Extract the (x, y) coordinate from the center of the cell holding the provided text.  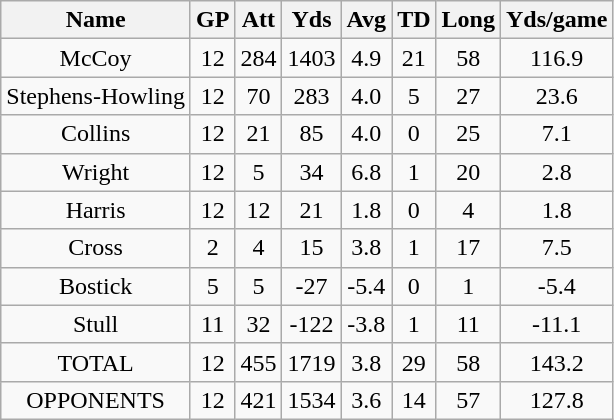
McCoy (96, 58)
Yds (312, 20)
Stephens-Howling (96, 96)
7.5 (556, 248)
Cross (96, 248)
Collins (96, 134)
2 (212, 248)
85 (312, 134)
1719 (312, 362)
6.8 (366, 172)
GP (212, 20)
TD (414, 20)
20 (468, 172)
421 (258, 400)
-3.8 (366, 324)
-11.1 (556, 324)
Wright (96, 172)
2.8 (556, 172)
455 (258, 362)
Bostick (96, 286)
Att (258, 20)
-122 (312, 324)
116.9 (556, 58)
34 (312, 172)
4.9 (366, 58)
14 (414, 400)
15 (312, 248)
TOTAL (96, 362)
Long (468, 20)
57 (468, 400)
32 (258, 324)
Stull (96, 324)
1403 (312, 58)
3.6 (366, 400)
Avg (366, 20)
284 (258, 58)
127.8 (556, 400)
Harris (96, 210)
OPPONENTS (96, 400)
Name (96, 20)
17 (468, 248)
7.1 (556, 134)
283 (312, 96)
1534 (312, 400)
-27 (312, 286)
29 (414, 362)
27 (468, 96)
Yds/game (556, 20)
23.6 (556, 96)
70 (258, 96)
25 (468, 134)
143.2 (556, 362)
